Return the (X, Y) coordinate for the center point of the cell that contains the specified text.  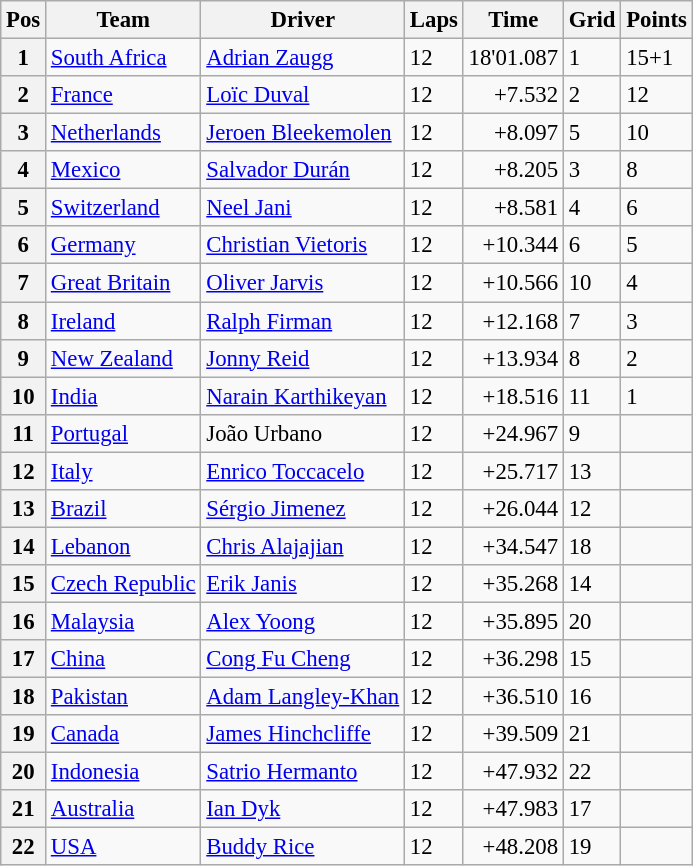
Narain Karthikeyan (303, 396)
Brazil (124, 509)
Loïc Duval (303, 95)
Jonny Reid (303, 358)
Pos (24, 20)
Alex Yoong (303, 621)
+36.510 (513, 697)
+36.298 (513, 659)
+12.168 (513, 321)
+48.208 (513, 847)
+26.044 (513, 509)
USA (124, 847)
Buddy Rice (303, 847)
Canada (124, 734)
+10.344 (513, 245)
South Africa (124, 58)
+18.516 (513, 396)
Time (513, 20)
Australia (124, 809)
Jeroen Bleekemolen (303, 133)
João Urbano (303, 433)
+25.717 (513, 471)
Malaysia (124, 621)
+35.895 (513, 621)
Oliver Jarvis (303, 283)
+8.581 (513, 208)
James Hinchcliffe (303, 734)
Switzerland (124, 208)
Great Britain (124, 283)
Ian Dyk (303, 809)
Christian Vietoris (303, 245)
Indonesia (124, 772)
Pakistan (124, 697)
Cong Fu Cheng (303, 659)
Points (656, 20)
Adam Langley-Khan (303, 697)
Adrian Zaugg (303, 58)
Grid (592, 20)
Sérgio Jimenez (303, 509)
Satrio Hermanto (303, 772)
Germany (124, 245)
Enrico Toccacelo (303, 471)
Ralph Firman (303, 321)
France (124, 95)
+39.509 (513, 734)
+8.205 (513, 170)
+10.566 (513, 283)
+24.967 (513, 433)
Portugal (124, 433)
+13.934 (513, 358)
Laps (434, 20)
Erik Janis (303, 584)
18'01.087 (513, 58)
+7.532 (513, 95)
Team (124, 20)
Mexico (124, 170)
Driver (303, 20)
Lebanon (124, 546)
Ireland (124, 321)
+47.932 (513, 772)
New Zealand (124, 358)
India (124, 396)
Netherlands (124, 133)
Italy (124, 471)
Salvador Durán (303, 170)
+34.547 (513, 546)
Chris Alajajian (303, 546)
Neel Jani (303, 208)
+35.268 (513, 584)
Czech Republic (124, 584)
15+1 (656, 58)
+8.097 (513, 133)
+47.983 (513, 809)
China (124, 659)
